Scan for the cell matching the given text and deliver its (X, Y) coordinate at center. 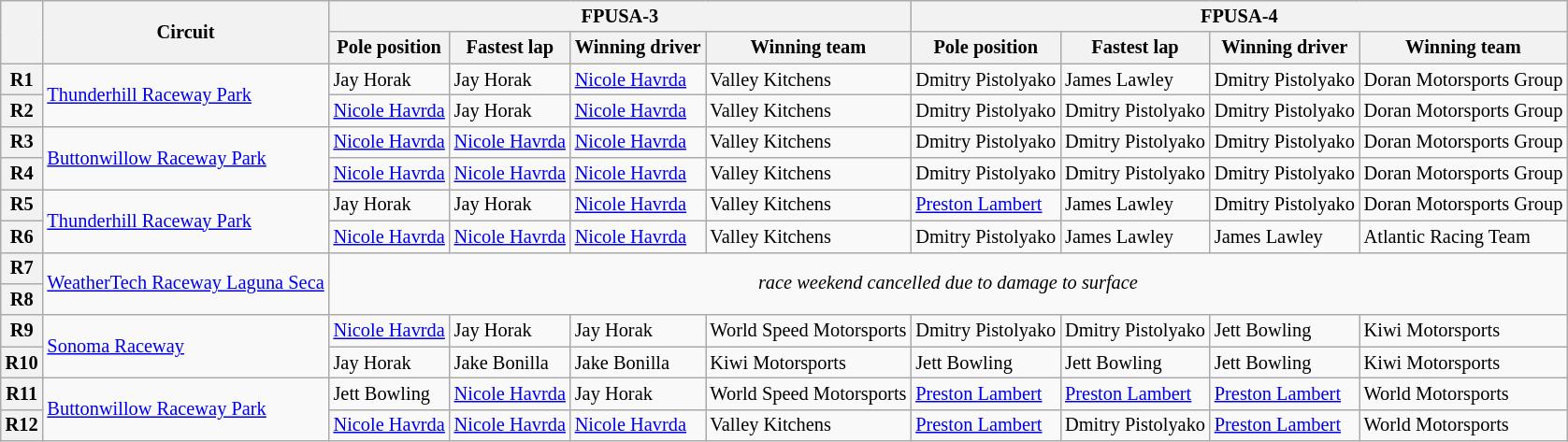
R11 (22, 393)
R7 (22, 268)
R8 (22, 299)
R3 (22, 142)
R4 (22, 174)
R5 (22, 205)
R2 (22, 110)
Circuit (186, 32)
R10 (22, 363)
R6 (22, 236)
R9 (22, 331)
Atlantic Racing Team (1464, 236)
race weekend cancelled due to damage to surface (948, 284)
FPUSA-4 (1239, 16)
R12 (22, 425)
Sonoma Raceway (186, 346)
WeatherTech Raceway Laguna Seca (186, 284)
R1 (22, 79)
FPUSA-3 (621, 16)
